From the cell containing the given text, extract its center point as [x, y] coordinate. 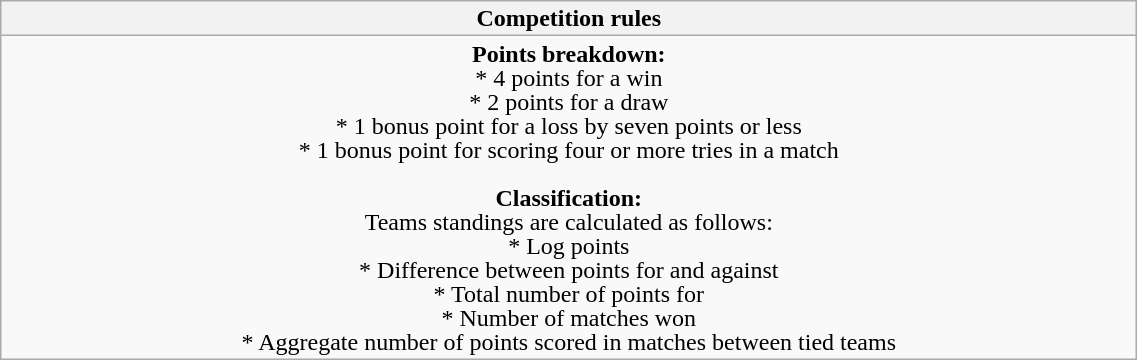
Competition rules [569, 18]
